Return (x, y) of the center of cell containing provided text 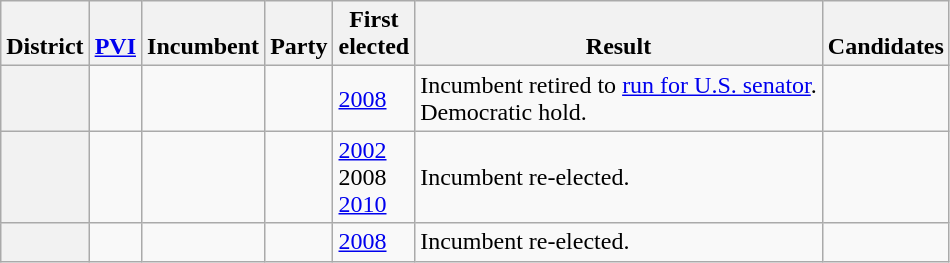
Candidates (886, 34)
Party (299, 34)
Incumbent retired to run for U.S. senator.Democratic hold. (619, 98)
Incumbent (204, 34)
20022008 2010 (374, 177)
Result (619, 34)
PVI (115, 34)
Firstelected (374, 34)
District (45, 34)
